Find where the given text appears and provide that cell's center as [x, y] coordinate. 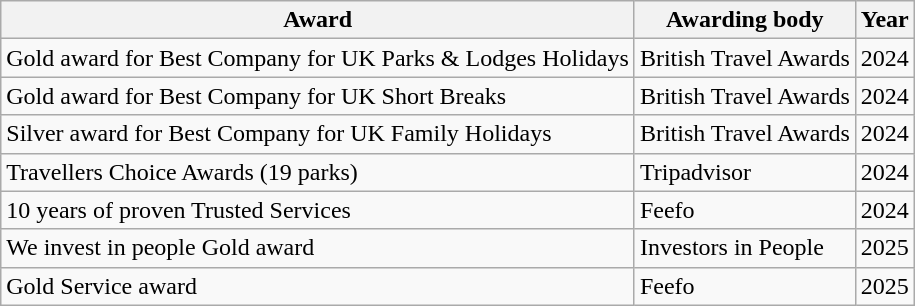
Year [884, 20]
10 years of proven Trusted Services [318, 210]
Investors in People [744, 248]
Travellers Choice Awards (19 parks) [318, 172]
Gold award for Best Company for UK Parks & Lodges Holidays [318, 58]
Tripadvisor [744, 172]
Silver award for Best Company for UK Family Holidays [318, 134]
Award [318, 20]
Gold award for Best Company for UK Short Breaks [318, 96]
Gold Service award [318, 286]
Awarding body [744, 20]
We invest in people Gold award [318, 248]
